Identify which cell holds the provided text, then report its [x, y] central coordinate. 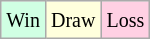
Win [24, 20]
Loss [126, 20]
Draw [72, 20]
